Return [x, y] of the center of cell containing provided text 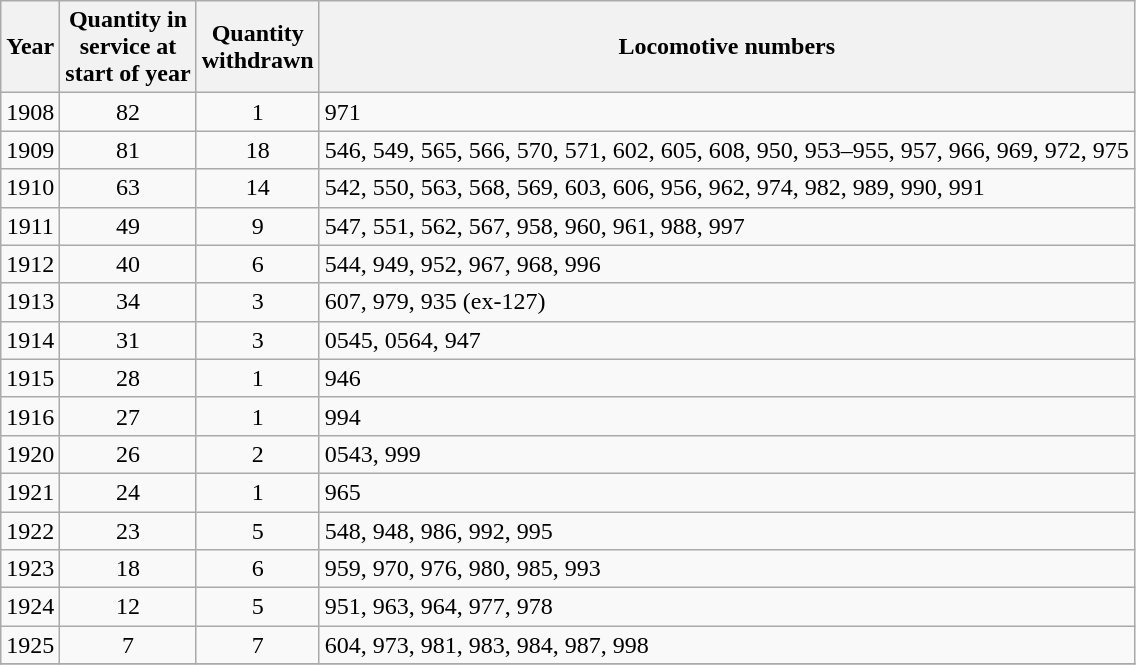
1914 [30, 340]
1920 [30, 454]
0543, 999 [726, 454]
26 [128, 454]
1910 [30, 188]
40 [128, 264]
959, 970, 976, 980, 985, 993 [726, 569]
49 [128, 226]
1922 [30, 531]
548, 948, 986, 992, 995 [726, 531]
31 [128, 340]
542, 550, 563, 568, 569, 603, 606, 956, 962, 974, 982, 989, 990, 991 [726, 188]
28 [128, 378]
34 [128, 302]
Quantitywithdrawn [258, 47]
9 [258, 226]
946 [726, 378]
81 [128, 150]
12 [128, 607]
546, 549, 565, 566, 570, 571, 602, 605, 608, 950, 953–955, 957, 966, 969, 972, 975 [726, 150]
2 [258, 454]
1913 [30, 302]
1921 [30, 492]
Quantity inservice atstart of year [128, 47]
1923 [30, 569]
1911 [30, 226]
63 [128, 188]
82 [128, 112]
994 [726, 416]
24 [128, 492]
Locomotive numbers [726, 47]
544, 949, 952, 967, 968, 996 [726, 264]
1916 [30, 416]
604, 973, 981, 983, 984, 987, 998 [726, 645]
Year [30, 47]
1912 [30, 264]
547, 551, 562, 567, 958, 960, 961, 988, 997 [726, 226]
965 [726, 492]
1908 [30, 112]
1909 [30, 150]
607, 979, 935 (ex-127) [726, 302]
1925 [30, 645]
14 [258, 188]
23 [128, 531]
27 [128, 416]
1924 [30, 607]
1915 [30, 378]
0545, 0564, 947 [726, 340]
951, 963, 964, 977, 978 [726, 607]
971 [726, 112]
